Extract the (x, y) coordinate from the center of the cell holding the provided text.  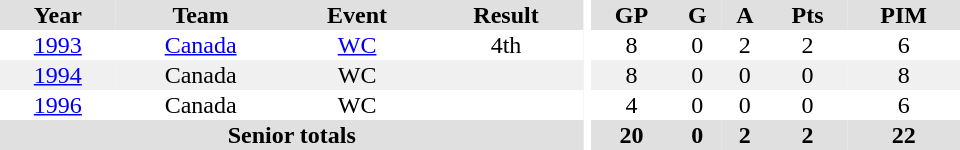
Team (201, 15)
1994 (58, 75)
1993 (58, 45)
20 (631, 135)
Event (358, 15)
Senior totals (292, 135)
4th (506, 45)
Result (506, 15)
Pts (808, 15)
G (698, 15)
4 (631, 105)
A (745, 15)
1996 (58, 105)
Year (58, 15)
22 (904, 135)
PIM (904, 15)
GP (631, 15)
